Identify which cell holds the provided text, then report its (X, Y) central coordinate. 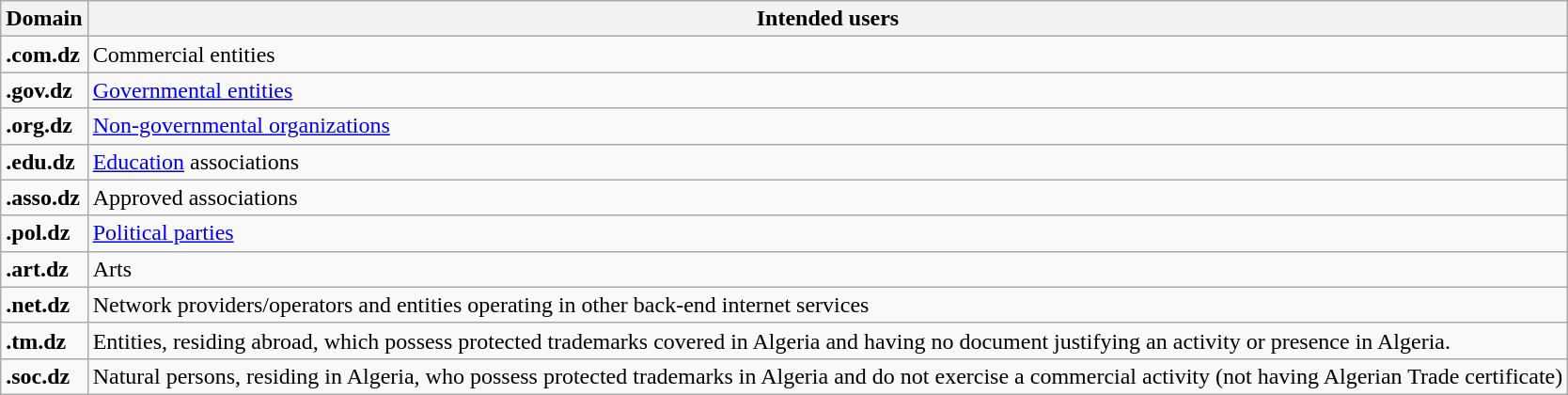
.com.dz (44, 55)
Intended users (827, 19)
Domain (44, 19)
Political parties (827, 233)
.pol.dz (44, 233)
Commercial entities (827, 55)
Arts (827, 269)
.org.dz (44, 126)
.asso.dz (44, 197)
Network providers/operators and entities operating in other back-end internet services (827, 305)
.net.dz (44, 305)
.art.dz (44, 269)
.edu.dz (44, 162)
.soc.dz (44, 376)
Governmental entities (827, 90)
Non-governmental organizations (827, 126)
Education associations (827, 162)
.gov.dz (44, 90)
.tm.dz (44, 340)
Approved associations (827, 197)
